Return [x, y] of the center of cell containing provided text 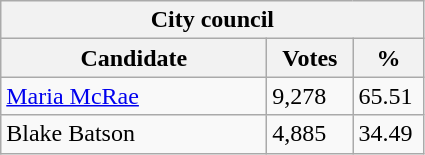
34.49 [388, 134]
Candidate [134, 58]
City council [212, 20]
Blake Batson [134, 134]
Votes [310, 58]
9,278 [310, 96]
4,885 [310, 134]
Maria McRae [134, 96]
% [388, 58]
65.51 [388, 96]
